Provide the [x, y] coordinate of the cell's center where the given text is located.  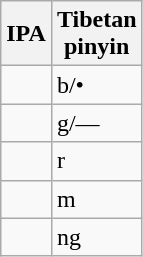
r [96, 161]
ng [96, 237]
m [96, 199]
Tibetanpinyin [96, 34]
IPA [26, 34]
g/— [96, 123]
b/• [96, 85]
